Search for the cell housing the specified text and yield its (X, Y) center coordinate. 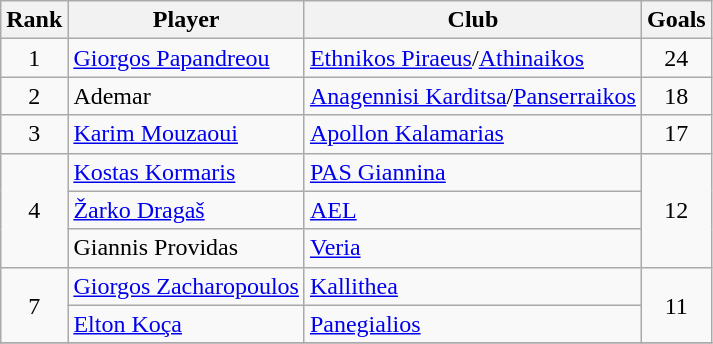
Veria (472, 248)
24 (676, 58)
12 (676, 210)
11 (676, 305)
17 (676, 134)
Ethnikos Piraeus/Athinaikos (472, 58)
18 (676, 96)
Kostas Kormaris (186, 172)
Žarko Dragaš (186, 210)
Apollon Kalamarias (472, 134)
1 (34, 58)
Karim Mouzaoui (186, 134)
Rank (34, 20)
Anagennisi Karditsa/Panserraikos (472, 96)
7 (34, 305)
Panegialios (472, 324)
AEL (472, 210)
3 (34, 134)
Player (186, 20)
Kallithea (472, 286)
Giannis Providas (186, 248)
4 (34, 210)
Elton Koça (186, 324)
2 (34, 96)
Giorgos Zacharopoulos (186, 286)
Club (472, 20)
Goals (676, 20)
Giorgos Papandreou (186, 58)
Ademar (186, 96)
PAS Giannina (472, 172)
